Detect which cell encompasses the target text, then output its [X, Y] center coordinate. 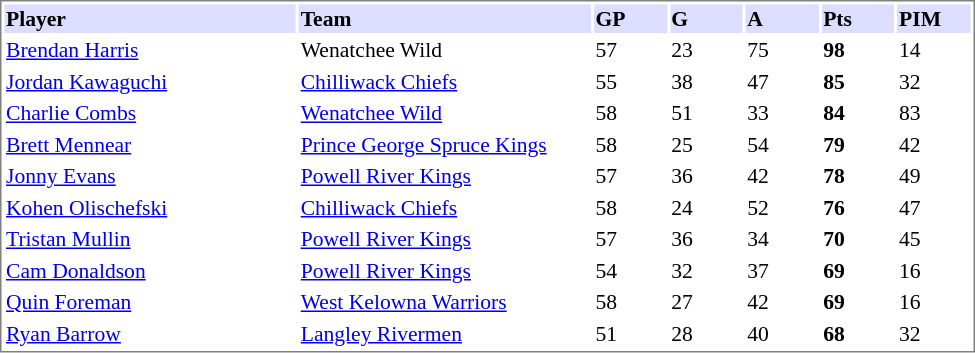
Tristan Mullin [150, 239]
49 [934, 176]
33 [782, 113]
Brett Mennear [150, 144]
78 [858, 176]
A [782, 18]
Player [150, 18]
76 [858, 208]
28 [706, 334]
24 [706, 208]
GP [630, 18]
75 [782, 50]
PIM [934, 18]
85 [858, 82]
G [706, 18]
Cam Donaldson [150, 270]
38 [706, 82]
52 [782, 208]
79 [858, 144]
25 [706, 144]
Langley Rivermen [445, 334]
34 [782, 239]
45 [934, 239]
Quin Foreman [150, 302]
Pts [858, 18]
84 [858, 113]
68 [858, 334]
37 [782, 270]
West Kelowna Warriors [445, 302]
83 [934, 113]
27 [706, 302]
55 [630, 82]
Team [445, 18]
23 [706, 50]
70 [858, 239]
40 [782, 334]
Kohen Olischefski [150, 208]
98 [858, 50]
Jonny Evans [150, 176]
Charlie Combs [150, 113]
14 [934, 50]
Prince George Spruce Kings [445, 144]
Brendan Harris [150, 50]
Ryan Barrow [150, 334]
Jordan Kawaguchi [150, 82]
